Pinpoint the cell where the given text exists, returning its (x, y) midpoint coordinate. 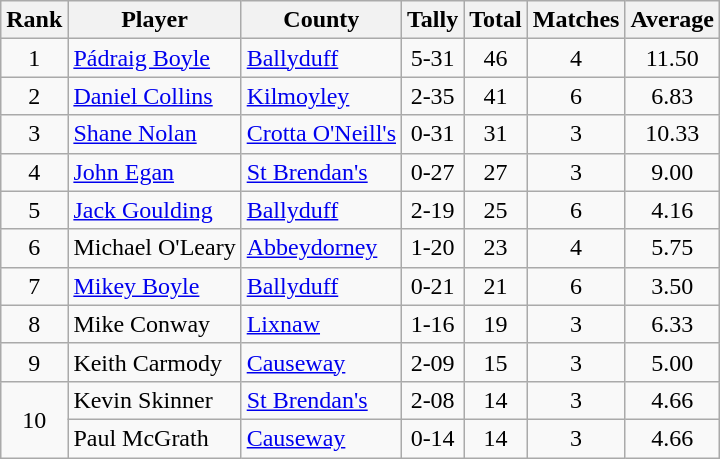
County (321, 20)
1 (34, 58)
Mike Conway (154, 324)
6.83 (672, 96)
19 (496, 324)
2 (34, 96)
4.16 (672, 210)
Kilmoyley (321, 96)
Average (672, 20)
2-19 (433, 210)
1-16 (433, 324)
Matches (576, 20)
Michael O'Leary (154, 248)
0-21 (433, 286)
46 (496, 58)
0-27 (433, 172)
41 (496, 96)
Total (496, 20)
5-31 (433, 58)
1-20 (433, 248)
27 (496, 172)
Tally (433, 20)
10 (34, 419)
Shane Nolan (154, 134)
0-31 (433, 134)
Mikey Boyle (154, 286)
21 (496, 286)
31 (496, 134)
0-14 (433, 438)
5.00 (672, 362)
Kevin Skinner (154, 400)
2-08 (433, 400)
Jack Goulding (154, 210)
John Egan (154, 172)
2-35 (433, 96)
Paul McGrath (154, 438)
15 (496, 362)
3.50 (672, 286)
2-09 (433, 362)
7 (34, 286)
23 (496, 248)
Rank (34, 20)
Pádraig Boyle (154, 58)
5 (34, 210)
Abbeydorney (321, 248)
6.33 (672, 324)
Lixnaw (321, 324)
Keith Carmody (154, 362)
9 (34, 362)
8 (34, 324)
9.00 (672, 172)
5.75 (672, 248)
25 (496, 210)
Player (154, 20)
11.50 (672, 58)
Crotta O'Neill's (321, 134)
10.33 (672, 134)
Daniel Collins (154, 96)
